Locate the cell with the specified text and output its [X, Y] center coordinate. 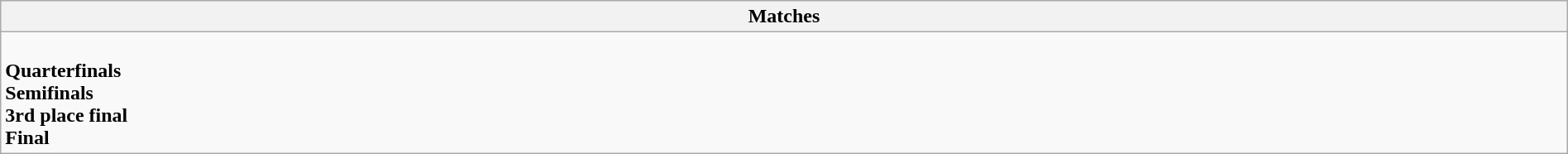
Quarterfinals Semifinals 3rd place final Final [784, 93]
Matches [784, 17]
